Return (x, y) of the center of cell containing provided text 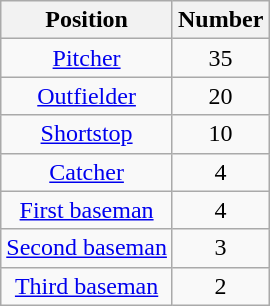
Shortstop (87, 134)
Catcher (87, 172)
10 (220, 134)
First baseman (87, 210)
35 (220, 58)
Outfielder (87, 96)
20 (220, 96)
Number (220, 20)
Third baseman (87, 286)
Position (87, 20)
Pitcher (87, 58)
3 (220, 248)
Second baseman (87, 248)
2 (220, 286)
